Output the [x, y] coordinate of the center of the cell containing the given text.  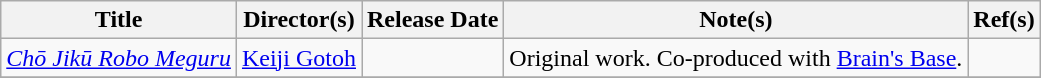
Release Date [433, 20]
Note(s) [736, 20]
Director(s) [298, 20]
Ref(s) [1004, 20]
Chō Jikū Robo Meguru [119, 58]
Title [119, 20]
Original work. Co-produced with Brain's Base. [736, 58]
Keiji Gotoh [298, 58]
